Identify which cell holds the provided text, then report its (x, y) central coordinate. 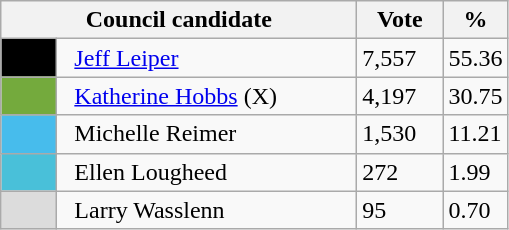
Katherine Hobbs (X) (207, 96)
Council candidate (179, 20)
272 (400, 172)
95 (400, 210)
Vote (400, 20)
Jeff Leiper (207, 58)
30.75 (476, 96)
Ellen Lougheed (207, 172)
55.36 (476, 58)
% (476, 20)
Michelle Reimer (207, 134)
4,197 (400, 96)
0.70 (476, 210)
1.99 (476, 172)
1,530 (400, 134)
7,557 (400, 58)
11.21 (476, 134)
Larry Wasslenn (207, 210)
